Output the (X, Y) coordinate of the center of the cell containing the given text.  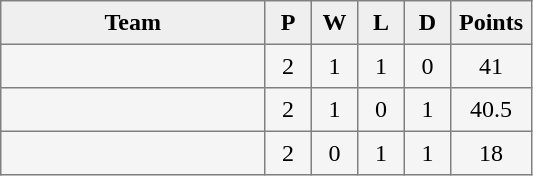
Points (492, 23)
W (334, 23)
Team (133, 23)
41 (492, 66)
D (427, 23)
18 (492, 153)
40.5 (492, 110)
P (288, 23)
L (381, 23)
